Pinpoint the cell where the given text exists, returning its (x, y) midpoint coordinate. 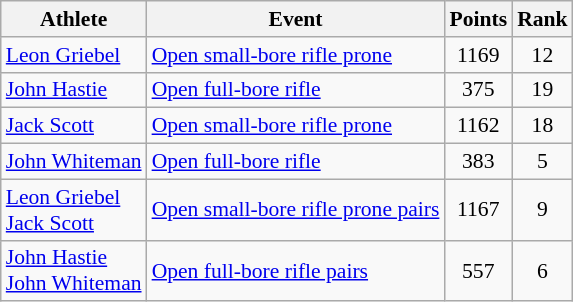
Event (296, 19)
6 (542, 270)
Rank (542, 19)
5 (542, 162)
9 (542, 210)
557 (478, 270)
18 (542, 126)
John Hastie (74, 90)
John Whiteman (74, 162)
Leon Griebel (74, 55)
375 (478, 90)
Points (478, 19)
19 (542, 90)
1162 (478, 126)
1169 (478, 55)
Open full-bore rifle pairs (296, 270)
Jack Scott (74, 126)
Leon GriebelJack Scott (74, 210)
1167 (478, 210)
John HastieJohn Whiteman (74, 270)
Athlete (74, 19)
383 (478, 162)
12 (542, 55)
Open small-bore rifle prone pairs (296, 210)
